Identify which cell holds the provided text, then report its (X, Y) central coordinate. 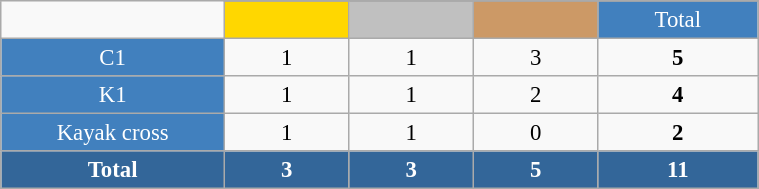
C1 (113, 58)
11 (678, 170)
K1 (113, 95)
4 (678, 95)
0 (536, 133)
Kayak cross (113, 133)
